Output the (X, Y) coordinate of the center of the cell containing the given text.  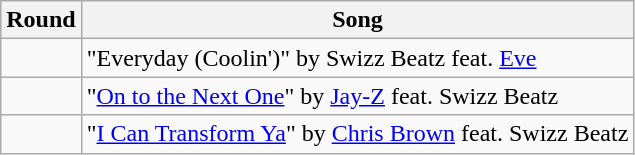
"Everyday (Coolin')" by Swizz Beatz feat. Eve (358, 58)
"I Can Transform Ya" by Chris Brown feat. Swizz Beatz (358, 134)
"On to the Next One" by Jay-Z feat. Swizz Beatz (358, 96)
Round (41, 20)
Song (358, 20)
